For the text-containing cell, return its midpoint in (x, y) coordinate format. 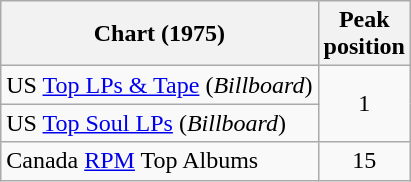
15 (364, 161)
Peakposition (364, 34)
US Top LPs & Tape (Billboard) (160, 85)
Canada RPM Top Albums (160, 161)
1 (364, 104)
US Top Soul LPs (Billboard) (160, 123)
Chart (1975) (160, 34)
